Output the [x, y] coordinate of the center of the cell containing the given text.  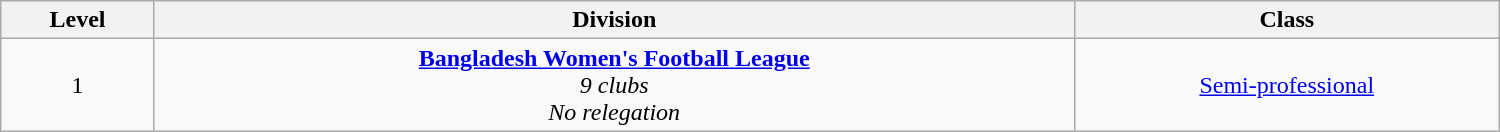
Bangladesh Women's Football League 9 clubs No relegation [614, 85]
Semi-professional [1286, 85]
Division [614, 20]
1 [78, 85]
Level [78, 20]
Class [1286, 20]
